Capture the cell that displays the provided text and extract its [x, y] central coordinate. 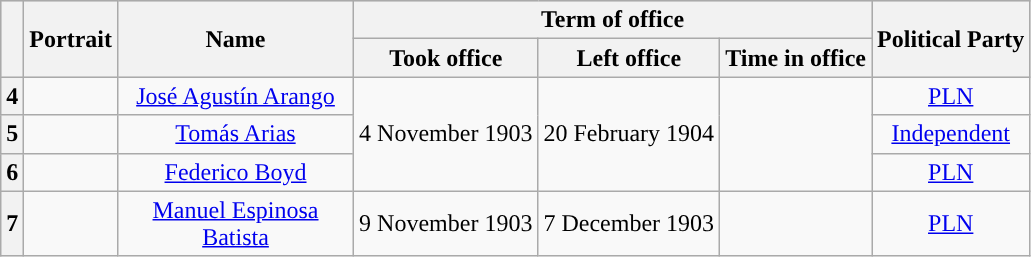
Independent [951, 134]
7 December 1903 [629, 224]
6 [12, 172]
Portrait [71, 39]
5 [12, 134]
José Agustín Arango [235, 96]
Tomás Arias [235, 134]
Left office [629, 58]
Political Party [951, 39]
4 [12, 96]
Federico Boyd [235, 172]
Term of office [613, 20]
9 November 1903 [446, 224]
20 February 1904 [629, 134]
7 [12, 224]
Took office [446, 58]
Time in office [796, 58]
Name [235, 39]
Manuel Espinosa Batista [235, 224]
4 November 1903 [446, 134]
